Determine the (X, Y) coordinate at the center of the cell enclosing the given text.  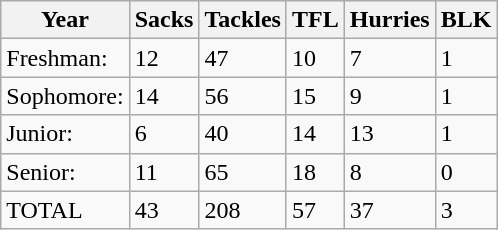
Junior: (65, 134)
40 (243, 134)
Year (65, 20)
15 (315, 96)
Sacks (164, 20)
208 (243, 210)
Freshman: (65, 58)
57 (315, 210)
Sophomore: (65, 96)
7 (390, 58)
56 (243, 96)
9 (390, 96)
Senior: (65, 172)
Hurries (390, 20)
TFL (315, 20)
BLK (466, 20)
10 (315, 58)
65 (243, 172)
12 (164, 58)
47 (243, 58)
13 (390, 134)
0 (466, 172)
Tackles (243, 20)
3 (466, 210)
37 (390, 210)
11 (164, 172)
18 (315, 172)
43 (164, 210)
TOTAL (65, 210)
6 (164, 134)
8 (390, 172)
